Capture the cell that displays the provided text and extract its [x, y] central coordinate. 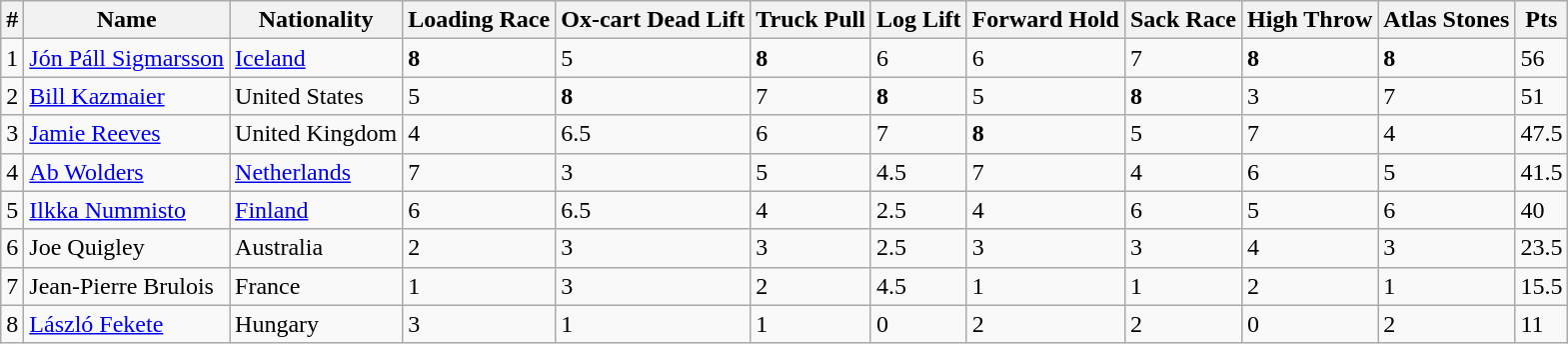
40 [1541, 210]
Ilkka Nummisto [127, 210]
41.5 [1541, 172]
Joe Quigley [127, 248]
# [12, 20]
56 [1541, 58]
Finland [316, 210]
Ab Wolders [127, 172]
France [316, 286]
Loading Race [480, 20]
Jamie Reeves [127, 134]
László Fekete [127, 324]
51 [1541, 96]
Log Lift [918, 20]
Australia [316, 248]
23.5 [1541, 248]
Nationality [316, 20]
Hungary [316, 324]
Truck Pull [811, 20]
High Throw [1310, 20]
47.5 [1541, 134]
11 [1541, 324]
Pts [1541, 20]
Atlas Stones [1447, 20]
Jón Páll Sigmarsson [127, 58]
Iceland [316, 58]
Sack Race [1183, 20]
Name [127, 20]
Jean-Pierre Brulois [127, 286]
Forward Hold [1045, 20]
Ox-cart Dead Lift [654, 20]
United Kingdom [316, 134]
Bill Kazmaier [127, 96]
United States [316, 96]
Netherlands [316, 172]
15.5 [1541, 286]
